Return the (x, y) coordinate for the center point of the cell that contains the specified text.  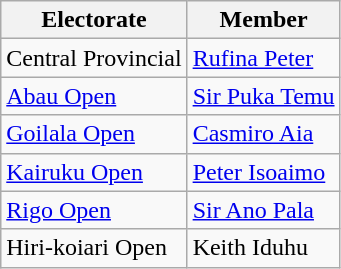
Member (264, 20)
Central Provincial (94, 58)
Abau Open (94, 96)
Goilala Open (94, 134)
Sir Ano Pala (264, 210)
Hiri-koiari Open (94, 248)
Kairuku Open (94, 172)
Rufina Peter (264, 58)
Keith Iduhu (264, 248)
Peter Isoaimo (264, 172)
Casmiro Aia (264, 134)
Rigo Open (94, 210)
Sir Puka Temu (264, 96)
Electorate (94, 20)
